Determine the (X, Y) coordinate at the center of the cell enclosing the given text.  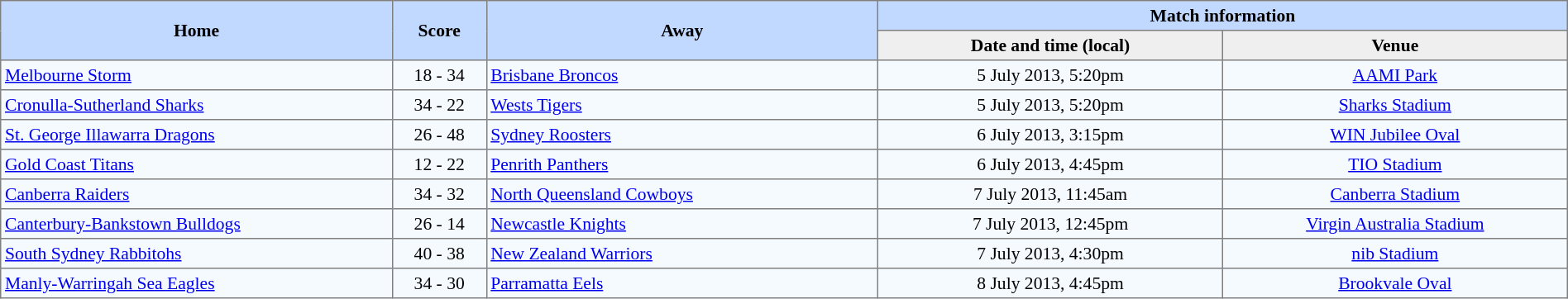
Wests Tigers (682, 105)
Parramatta Eels (682, 283)
Away (682, 31)
34 - 32 (439, 194)
8 July 2013, 4:45pm (1050, 283)
Melbourne Storm (197, 75)
Sydney Roosters (682, 135)
34 - 30 (439, 283)
18 - 34 (439, 75)
Brisbane Broncos (682, 75)
Sharks Stadium (1394, 105)
TIO Stadium (1394, 164)
Cronulla-Sutherland Sharks (197, 105)
nib Stadium (1394, 254)
New Zealand Warriors (682, 254)
7 July 2013, 11:45am (1050, 194)
South Sydney Rabbitohs (197, 254)
Venue (1394, 45)
Score (439, 31)
Canberra Stadium (1394, 194)
40 - 38 (439, 254)
Canterbury-Bankstown Bulldogs (197, 224)
Brookvale Oval (1394, 283)
Gold Coast Titans (197, 164)
12 - 22 (439, 164)
Match information (1223, 16)
7 July 2013, 12:45pm (1050, 224)
7 July 2013, 4:30pm (1050, 254)
Virgin Australia Stadium (1394, 224)
AAMI Park (1394, 75)
Canberra Raiders (197, 194)
Date and time (local) (1050, 45)
WIN Jubilee Oval (1394, 135)
34 - 22 (439, 105)
26 - 48 (439, 135)
6 July 2013, 3:15pm (1050, 135)
St. George Illawarra Dragons (197, 135)
Home (197, 31)
Penrith Panthers (682, 164)
Manly-Warringah Sea Eagles (197, 283)
6 July 2013, 4:45pm (1050, 164)
Newcastle Knights (682, 224)
26 - 14 (439, 224)
North Queensland Cowboys (682, 194)
